Output the (X, Y) coordinate of the center of the cell containing the given text.  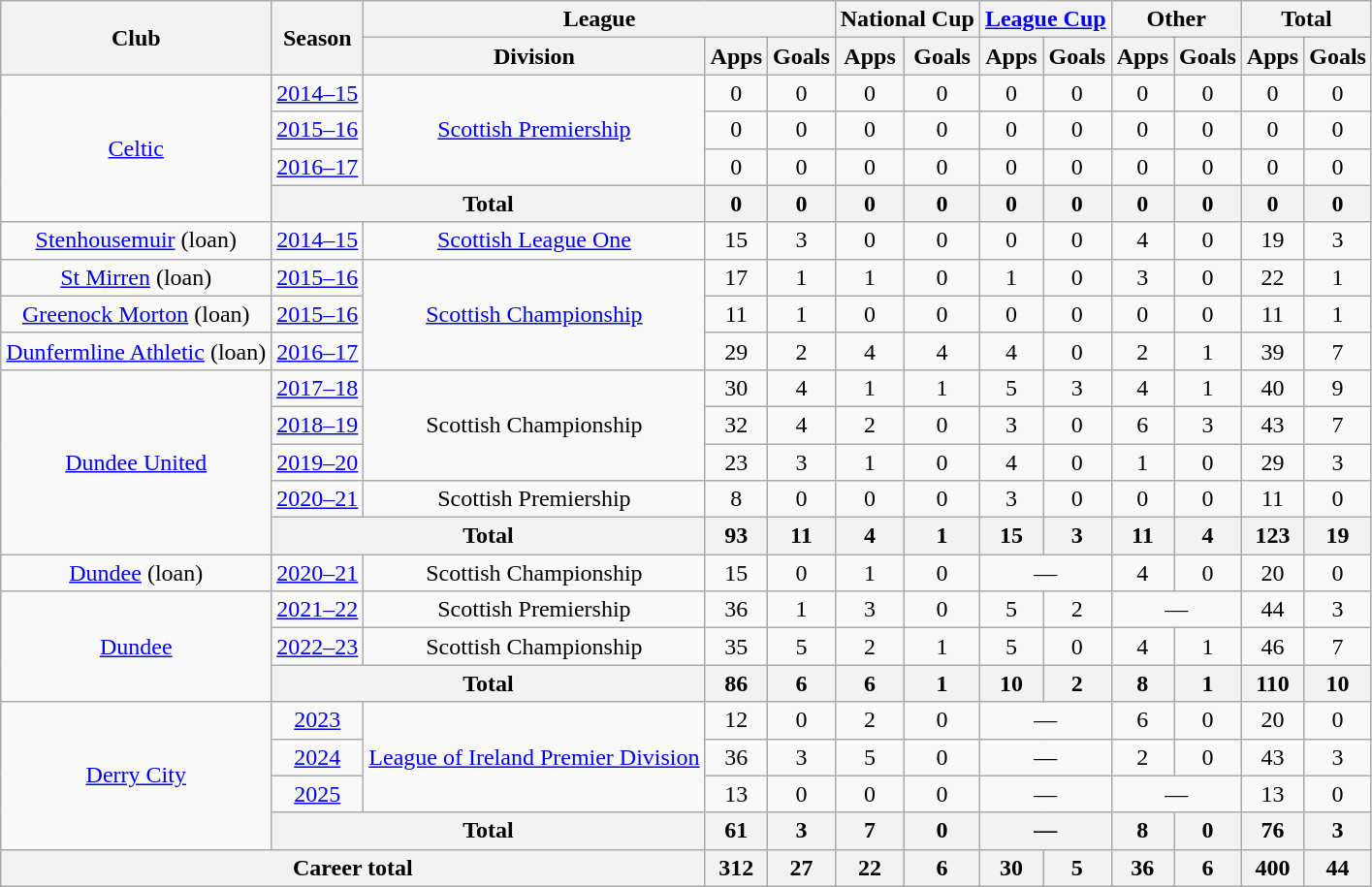
2022–23 (318, 647)
35 (736, 647)
123 (1272, 536)
312 (736, 868)
2021–22 (318, 610)
27 (802, 868)
2019–20 (318, 462)
93 (736, 536)
Division (534, 56)
Other (1176, 19)
Dunfermline Athletic (loan) (136, 351)
400 (1272, 868)
39 (1272, 351)
86 (736, 683)
2024 (318, 757)
Dundee United (136, 461)
St Mirren (loan) (136, 277)
League Cup (1045, 19)
61 (736, 831)
Career total (353, 868)
2018–19 (318, 425)
Dundee (loan) (136, 573)
Season (318, 38)
League (599, 19)
Club (136, 38)
17 (736, 277)
2025 (318, 794)
Greenock Morton (loan) (136, 314)
32 (736, 425)
Dundee (136, 647)
National Cup (908, 19)
23 (736, 462)
2023 (318, 720)
76 (1272, 831)
12 (736, 720)
40 (1272, 388)
League of Ireland Premier Division (534, 757)
Derry City (136, 776)
2017–18 (318, 388)
Scottish League One (534, 240)
9 (1338, 388)
Stenhousemuir (loan) (136, 240)
46 (1272, 647)
Celtic (136, 148)
110 (1272, 683)
